Output the (X, Y) coordinate of the center of the cell containing the given text.  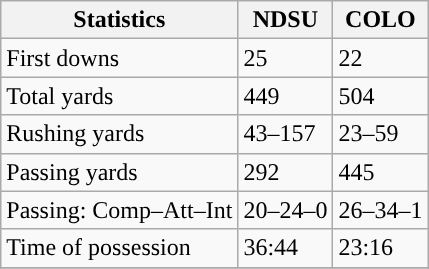
23:16 (380, 248)
504 (380, 96)
449 (286, 96)
COLO (380, 20)
Total yards (120, 96)
Time of possession (120, 248)
Statistics (120, 20)
23–59 (380, 134)
26–34–1 (380, 210)
NDSU (286, 20)
Passing: Comp–Att–Int (120, 210)
25 (286, 58)
First downs (120, 58)
36:44 (286, 248)
292 (286, 172)
445 (380, 172)
Passing yards (120, 172)
43–157 (286, 134)
22 (380, 58)
Rushing yards (120, 134)
20–24–0 (286, 210)
